Return (X, Y) of the center of cell containing provided text 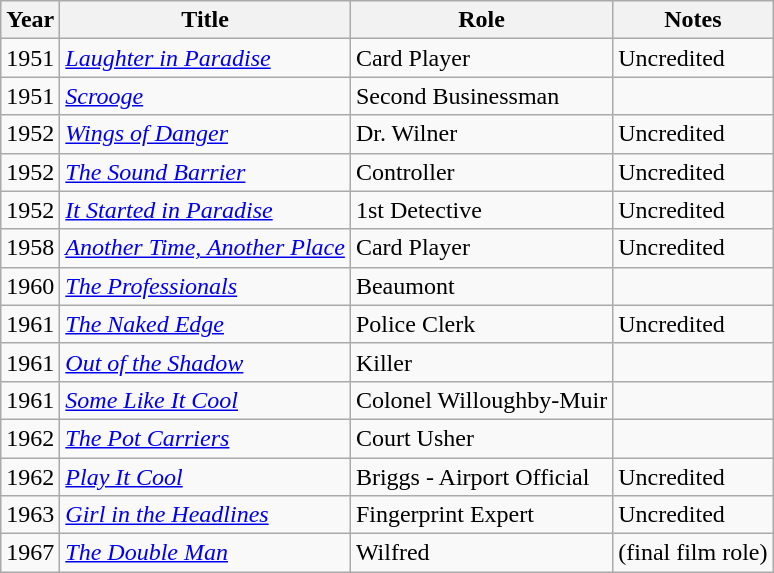
Out of the Shadow (206, 362)
Beaumont (481, 286)
1967 (30, 553)
(final film role) (693, 553)
1958 (30, 248)
1st Detective (481, 210)
Fingerprint Expert (481, 515)
Controller (481, 172)
Play It Cool (206, 477)
Title (206, 20)
Scrooge (206, 96)
The Sound Barrier (206, 172)
Briggs - Airport Official (481, 477)
Wings of Danger (206, 134)
Notes (693, 20)
Another Time, Another Place (206, 248)
The Professionals (206, 286)
It Started in Paradise (206, 210)
Year (30, 20)
Girl in the Headlines (206, 515)
Role (481, 20)
Wilfred (481, 553)
Killer (481, 362)
Police Clerk (481, 324)
The Double Man (206, 553)
Colonel Willoughby-Muir (481, 400)
Second Businessman (481, 96)
1960 (30, 286)
1963 (30, 515)
The Naked Edge (206, 324)
Dr. Wilner (481, 134)
Some Like It Cool (206, 400)
The Pot Carriers (206, 438)
Court Usher (481, 438)
Laughter in Paradise (206, 58)
